From the cell containing the given text, extract its center point as (x, y) coordinate. 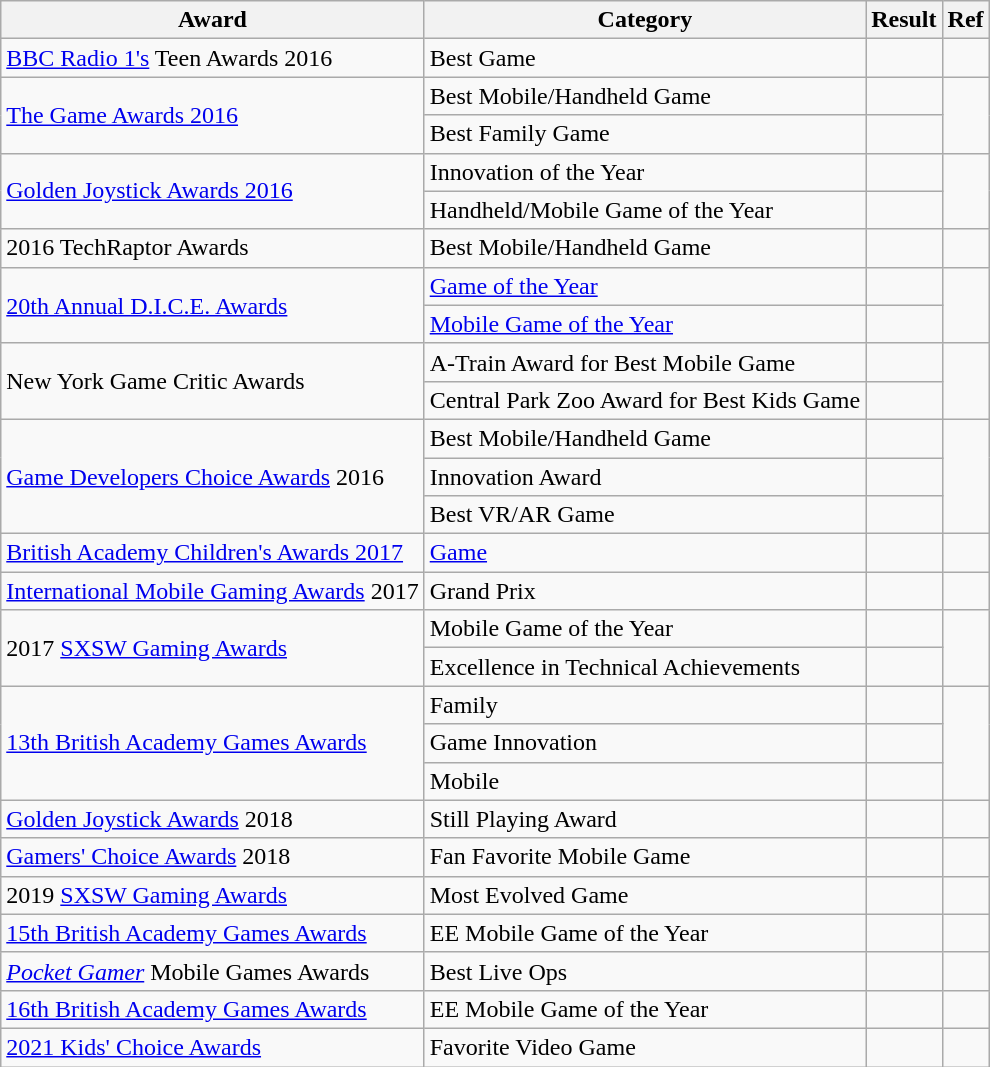
Best Family Game (644, 134)
Innovation of the Year (644, 172)
2019 SXSW Gaming Awards (212, 895)
Golden Joystick Awards 2016 (212, 191)
Game Innovation (644, 743)
Pocket Gamer Mobile Games Awards (212, 971)
Game (644, 553)
2021 Kids' Choice Awards (212, 1047)
Most Evolved Game (644, 895)
Award (212, 20)
Ref (966, 20)
13th British Academy Games Awards (212, 743)
Game Developers Choice Awards 2016 (212, 476)
Category (644, 20)
Handheld/Mobile Game of the Year (644, 210)
Fan Favorite Mobile Game (644, 857)
Family (644, 705)
16th British Academy Games Awards (212, 1009)
20th Annual D.I.C.E. Awards (212, 305)
International Mobile Gaming Awards 2017 (212, 591)
Golden Joystick Awards 2018 (212, 819)
Best Live Ops (644, 971)
Best VR/AR Game (644, 515)
Still Playing Award (644, 819)
15th British Academy Games Awards (212, 933)
A-Train Award for Best Mobile Game (644, 362)
Result (904, 20)
Game of the Year (644, 286)
New York Game Critic Awards (212, 381)
British Academy Children's Awards 2017 (212, 553)
BBC Radio 1's Teen Awards 2016 (212, 58)
Mobile (644, 781)
The Game Awards 2016 (212, 115)
Grand Prix (644, 591)
Innovation Award (644, 477)
Central Park Zoo Award for Best Kids Game (644, 400)
2017 SXSW Gaming Awards (212, 648)
2016 TechRaptor Awards (212, 248)
Excellence in Technical Achievements (644, 667)
Best Game (644, 58)
Gamers' Choice Awards 2018 (212, 857)
Favorite Video Game (644, 1047)
